For the text-containing cell, return its midpoint in [x, y] coordinate format. 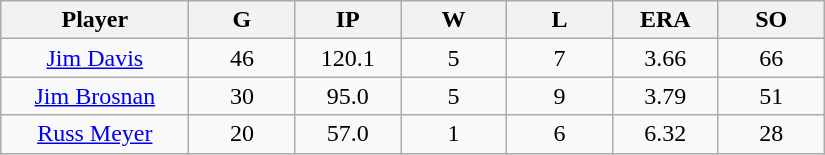
6.32 [665, 134]
SO [771, 20]
51 [771, 96]
Player [95, 20]
46 [242, 58]
57.0 [348, 134]
6 [559, 134]
3.66 [665, 58]
W [454, 20]
9 [559, 96]
3.79 [665, 96]
120.1 [348, 58]
30 [242, 96]
20 [242, 134]
28 [771, 134]
L [559, 20]
66 [771, 58]
7 [559, 58]
IP [348, 20]
1 [454, 134]
Jim Davis [95, 58]
G [242, 20]
95.0 [348, 96]
Russ Meyer [95, 134]
ERA [665, 20]
Jim Brosnan [95, 96]
